From the cell containing the given text, extract its center point as [x, y] coordinate. 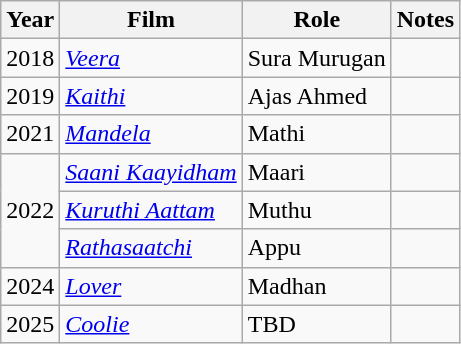
2022 [30, 210]
Mandela [151, 134]
2025 [30, 324]
Kuruthi Aattam [151, 210]
2024 [30, 286]
Rathasaatchi [151, 248]
Veera [151, 58]
2021 [30, 134]
Appu [316, 248]
Kaithi [151, 96]
Madhan [316, 286]
Saani Kaayidham [151, 172]
Lover [151, 286]
Film [151, 20]
2019 [30, 96]
TBD [316, 324]
2018 [30, 58]
Maari [316, 172]
Muthu [316, 210]
Role [316, 20]
Sura Murugan [316, 58]
Notes [425, 20]
Coolie [151, 324]
Mathi [316, 134]
Ajas Ahmed [316, 96]
Year [30, 20]
